Capture the cell that displays the provided text and extract its (x, y) central coordinate. 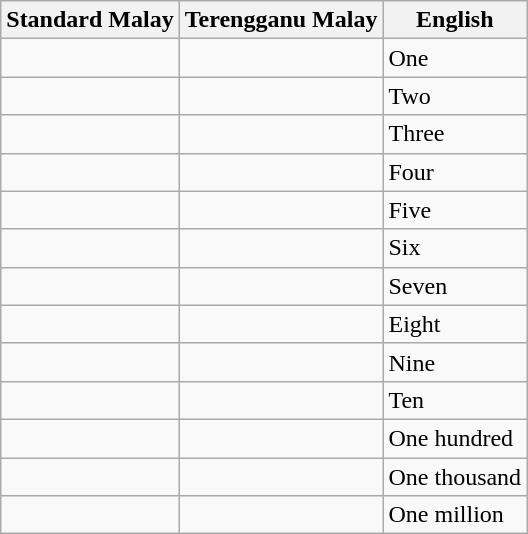
Four (455, 172)
Five (455, 210)
Seven (455, 286)
Standard Malay (90, 20)
One hundred (455, 438)
Eight (455, 324)
One million (455, 515)
One (455, 58)
Three (455, 134)
English (455, 20)
Six (455, 248)
Ten (455, 400)
One thousand (455, 477)
Two (455, 96)
Terengganu Malay (281, 20)
Nine (455, 362)
